Identify which cell holds the provided text, then report its (x, y) central coordinate. 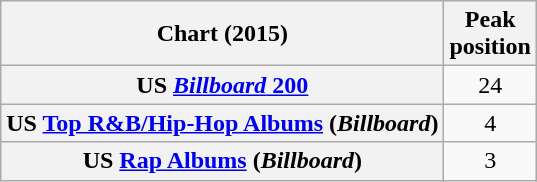
Chart (2015) (222, 34)
US Billboard 200 (222, 85)
Peak position (490, 34)
24 (490, 85)
US Rap Albums (Billboard) (222, 161)
US Top R&B/Hip-Hop Albums (Billboard) (222, 123)
4 (490, 123)
3 (490, 161)
